Return [X, Y] of the center of cell containing provided text 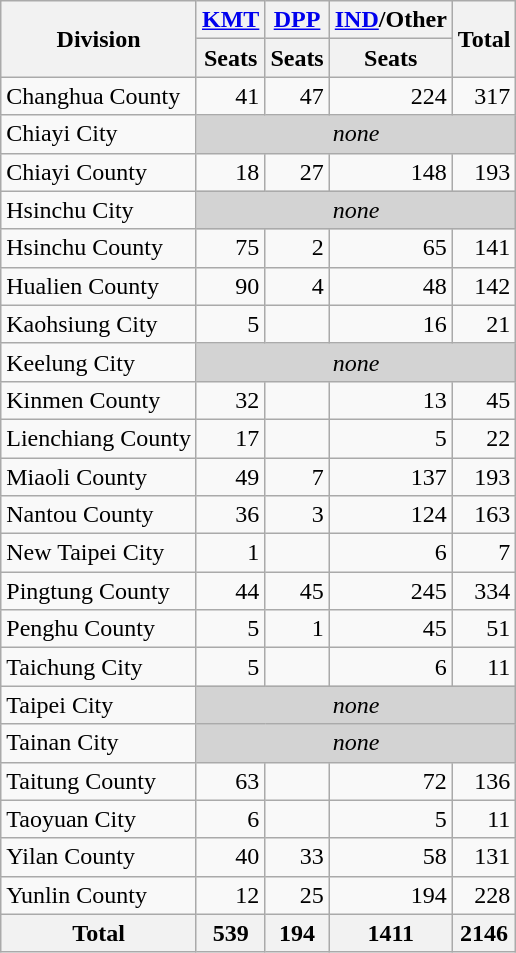
224 [390, 96]
142 [484, 286]
16 [390, 324]
Hsinchu County [99, 248]
Hualien County [99, 286]
137 [390, 477]
48 [390, 286]
Division [99, 39]
12 [230, 895]
Hsinchu City [99, 210]
17 [230, 438]
32 [230, 400]
317 [484, 96]
Penghu County [99, 629]
Chiayi County [99, 172]
Taichung City [99, 667]
4 [297, 286]
Taipei City [99, 705]
13 [390, 400]
Lienchiang County [99, 438]
Yunlin County [99, 895]
51 [484, 629]
36 [230, 515]
163 [484, 515]
Tainan City [99, 743]
Changhua County [99, 96]
New Taipei City [99, 553]
Keelung City [99, 362]
Miaoli County [99, 477]
Yilan County [99, 857]
KMT [230, 20]
75 [230, 248]
65 [390, 248]
44 [230, 591]
25 [297, 895]
Taitung County [99, 781]
148 [390, 172]
2 [297, 248]
Nantou County [99, 515]
334 [484, 591]
Taoyuan City [99, 819]
63 [230, 781]
131 [484, 857]
228 [484, 895]
DPP [297, 20]
40 [230, 857]
539 [230, 933]
27 [297, 172]
Chiayi City [99, 134]
21 [484, 324]
Kaohsiung City [99, 324]
141 [484, 248]
22 [484, 438]
136 [484, 781]
Kinmen County [99, 400]
33 [297, 857]
18 [230, 172]
90 [230, 286]
47 [297, 96]
1411 [390, 933]
72 [390, 781]
41 [230, 96]
124 [390, 515]
2146 [484, 933]
IND/Other [390, 20]
Pingtung County [99, 591]
58 [390, 857]
3 [297, 515]
49 [230, 477]
245 [390, 591]
